Extract the [X, Y] coordinate from the center of the cell holding the provided text.  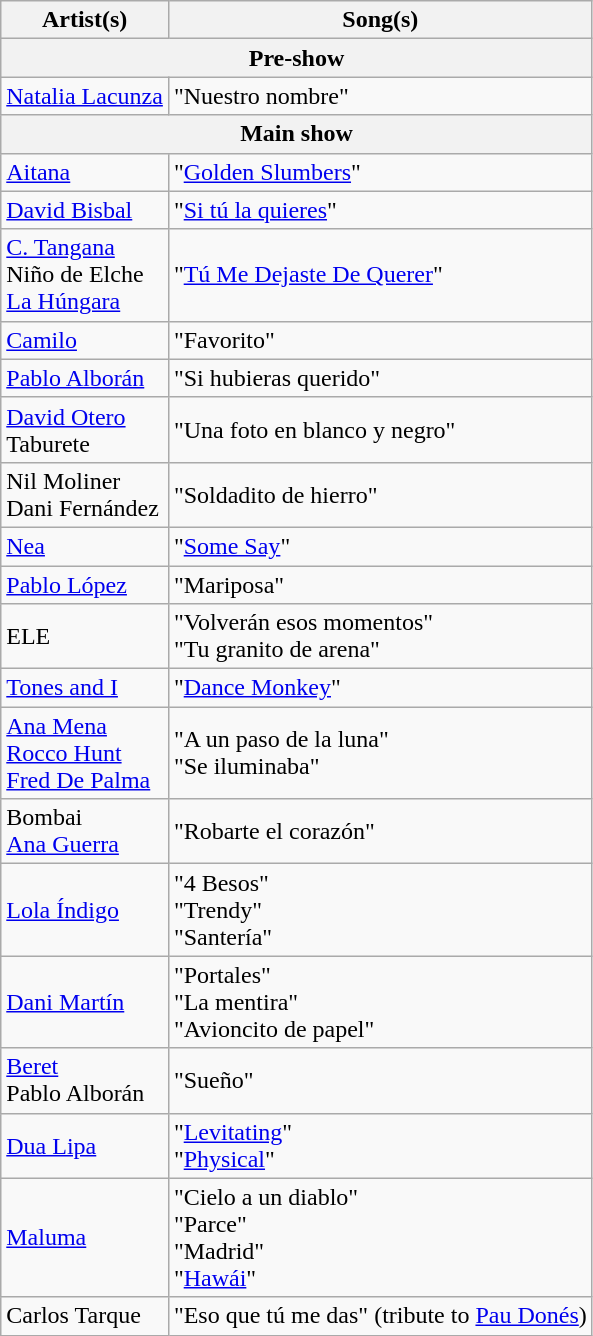
Ana MenaRocco HuntFred De Palma [85, 753]
"Sueño" [380, 1080]
Song(s) [380, 20]
"Mariposa" [380, 585]
Nea [85, 546]
David OteroTaburete [85, 430]
Pre-show [297, 58]
"Nuestro nombre" [380, 96]
Aitana [85, 172]
BeretPablo Alborán [85, 1080]
Pablo López [85, 585]
"A un paso de la luna""Se iluminaba" [380, 753]
"Eso que tú me das" (tribute to Pau Donés) [380, 1316]
"Tú Me Dejaste De Querer" [380, 275]
"Robarte el corazón" [380, 832]
Lola Índigo [85, 910]
Pablo Alborán [85, 378]
"Cielo a un diablo""Parce""Madrid""Hawái" [380, 1238]
Main show [297, 134]
"Si hubieras querido" [380, 378]
"Soldadito de hierro" [380, 494]
"Volverán esos momentos""Tu granito de arena" [380, 636]
David Bisbal [85, 210]
Dua Lipa [85, 1146]
"Dance Monkey" [380, 688]
Artist(s) [85, 20]
C. TanganaNiño de ElcheLa Húngara [85, 275]
"Golden Slumbers" [380, 172]
Dani Martín [85, 1002]
ELE [85, 636]
Carlos Tarque [85, 1316]
"Levitating""Physical" [380, 1146]
BombaiAna Guerra [85, 832]
"Some Say" [380, 546]
"4 Besos""Trendy""Santería" [380, 910]
Camilo [85, 340]
"Portales""La mentira""Avioncito de papel" [380, 1002]
Natalia Lacunza [85, 96]
"Si tú la quieres" [380, 210]
Tones and I [85, 688]
Maluma [85, 1238]
"Favorito" [380, 340]
Nil MolinerDani Fernández [85, 494]
"Una foto en blanco y negro" [380, 430]
